Provide the [X, Y] coordinate of the cell's center where the given text is located.  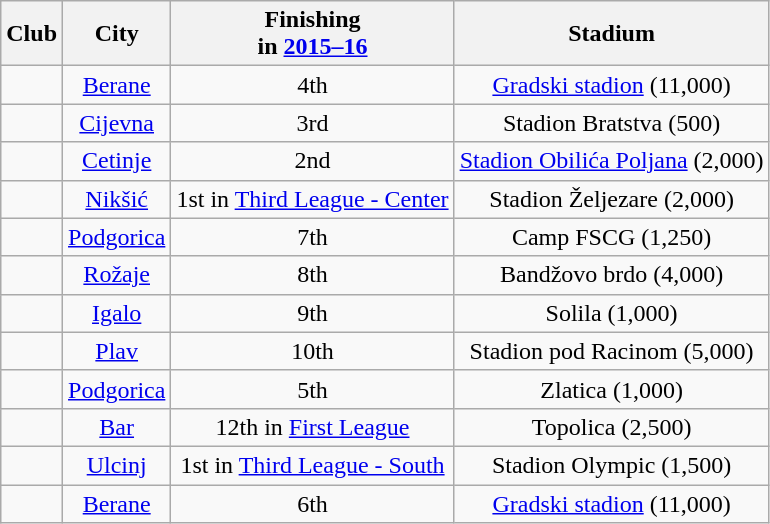
Stadion pod Racinom (5,000) [612, 351]
Stadion Olympic (1,500) [612, 465]
Cijevna [117, 123]
Finishing in 2015–16 [312, 34]
Zlatica (1,000) [612, 389]
Club [32, 34]
Ulcinj [117, 465]
9th [312, 313]
Nikšić [117, 199]
Bar [117, 427]
Stadion Obilića Poljana (2,000) [612, 161]
3rd [312, 123]
Bandžovo brdo (4,000) [612, 275]
4th [312, 85]
1st in Third League - South [312, 465]
7th [312, 237]
10th [312, 351]
Igalo [117, 313]
Cetinje [117, 161]
8th [312, 275]
Rožaje [117, 275]
12th in First League [312, 427]
1st in Third League - Center [312, 199]
6th [312, 503]
2nd [312, 161]
5th [312, 389]
City [117, 34]
Stadium [612, 34]
Solila (1,000) [612, 313]
Plav [117, 351]
Stadion Bratstva (500) [612, 123]
Stadion Željezare (2,000) [612, 199]
Camp FSCG (1,250) [612, 237]
Topolica (2,500) [612, 427]
